Detect which cell encompasses the target text, then output its [x, y] center coordinate. 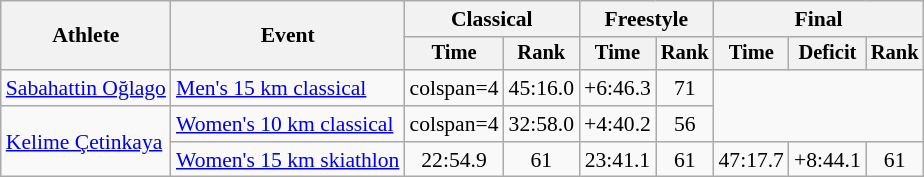
Deficit [828, 54]
Freestyle [646, 19]
Kelime Çetinkaya [86, 142]
+4:40.2 [618, 124]
Final [818, 19]
56 [685, 124]
45:16.0 [542, 88]
Classical [492, 19]
Athlete [86, 36]
Event [288, 36]
71 [685, 88]
32:58.0 [542, 124]
Sabahattin Oğlago [86, 88]
Men's 15 km classical [288, 88]
+6:46.3 [618, 88]
Women's 10 km classical [288, 124]
